Determine the (x, y) coordinate at the center of the cell enclosing the given text.  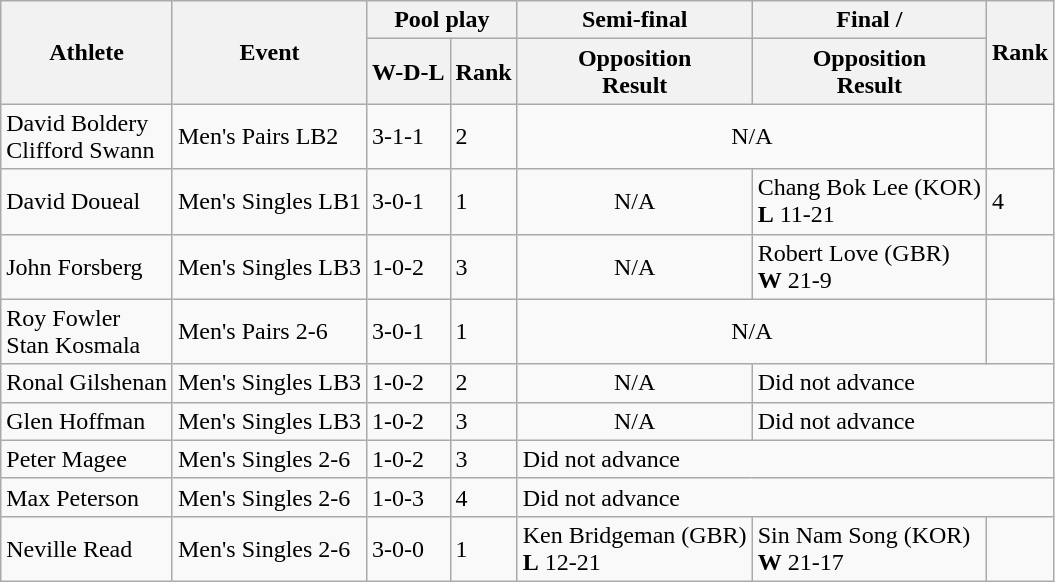
3-0-0 (409, 548)
Men's Singles LB1 (269, 202)
W-D-L (409, 72)
Semi-final (634, 20)
Roy FowlerStan Kosmala (87, 332)
Peter Magee (87, 459)
Men's Pairs LB2 (269, 136)
David Doueal (87, 202)
Sin Nam Song (KOR)W 21-17 (869, 548)
Robert Love (GBR)W 21-9 (869, 266)
Pool play (442, 20)
3-1-1 (409, 136)
David BolderyClifford Swann (87, 136)
Men's Pairs 2-6 (269, 332)
Athlete (87, 52)
Glen Hoffman (87, 421)
Final / (869, 20)
John Forsberg (87, 266)
Event (269, 52)
Chang Bok Lee (KOR)L 11-21 (869, 202)
Neville Read (87, 548)
Ken Bridgeman (GBR)L 12-21 (634, 548)
Max Peterson (87, 497)
Ronal Gilshenan (87, 383)
1-0-3 (409, 497)
